Return the [X, Y] coordinate for the center point of the cell that contains the specified text.  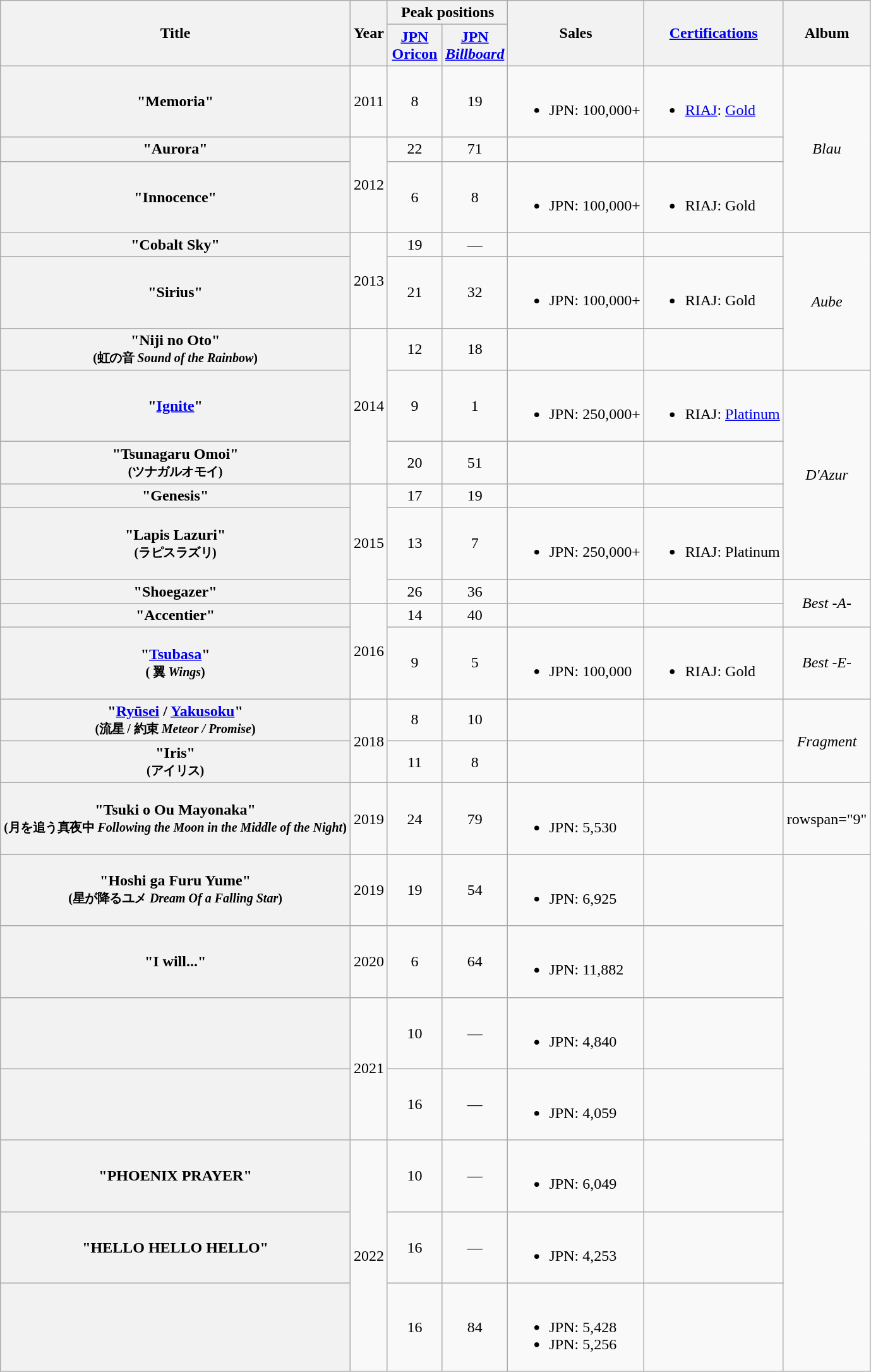
"Sirius" [176, 292]
5 [474, 664]
JPN: 5,428 JPN: 5,256 [576, 1327]
"Innocence" [176, 197]
2016 [369, 651]
14 [414, 616]
"Tsuki o Ou Mayonaka" (月を追う真夜中 Following the Moon in the Middle of the Night) [176, 819]
40 [474, 616]
11 [414, 762]
"Iris" (アイリス) [176, 762]
18 [474, 349]
"HELLO HELLO HELLO" [176, 1248]
Best -A- [827, 603]
"Accentier" [176, 616]
71 [474, 149]
"I will..." [176, 962]
Blau [827, 149]
rowspan="9" [827, 819]
JPN: 4,840 [576, 1033]
JPN: 4,253 [576, 1248]
JPN: 5,530 [576, 819]
JPN: 6,925 [576, 890]
32 [474, 292]
22 [414, 149]
Fragment [827, 741]
Album [827, 33]
Title [176, 33]
2015 [369, 543]
"Hoshi ga Furu Yume"(星が降るユメ Dream Of a Falling Star) [176, 890]
"Ryūsei / Yakusoku" (流星 / 約束 Meteor / Promise) [176, 720]
2022 [369, 1256]
17 [414, 495]
2014 [369, 406]
13 [414, 543]
"Aurora" [176, 149]
"PHOENIX PRAYER" [176, 1175]
2021 [369, 1069]
2013 [369, 281]
"Memoria" [176, 101]
26 [414, 591]
JPN: 100,000 [576, 664]
20 [414, 463]
"Lapis Lazuri" (ラピスラズリ) [176, 543]
51 [474, 463]
Year [369, 33]
2018 [369, 741]
"Tsunagaru Omoi" (ツナガルオモイ) [176, 463]
2011 [369, 101]
2020 [369, 962]
2012 [369, 185]
Peak positions [447, 13]
"Ignite" [176, 406]
7 [474, 543]
84 [474, 1327]
JPN: 6,049 [576, 1175]
JPN: 11,882 [576, 962]
Sales [576, 33]
JPNBillboard [474, 46]
24 [414, 819]
79 [474, 819]
"Shoegazer" [176, 591]
36 [474, 591]
"Genesis" [176, 495]
Aube [827, 301]
Certifications [714, 33]
JPN: 4,059 [576, 1105]
Best -E- [827, 664]
12 [414, 349]
D'Azur [827, 475]
1 [474, 406]
21 [414, 292]
"Niji no Oto" (虹の音 Sound of the Rainbow) [176, 349]
JPN Oricon [414, 46]
"Cobalt Sky" [176, 245]
64 [474, 962]
"Tsubasa" ( 翼 Wings) [176, 664]
54 [474, 890]
